Capture the cell that displays the provided text and extract its (X, Y) central coordinate. 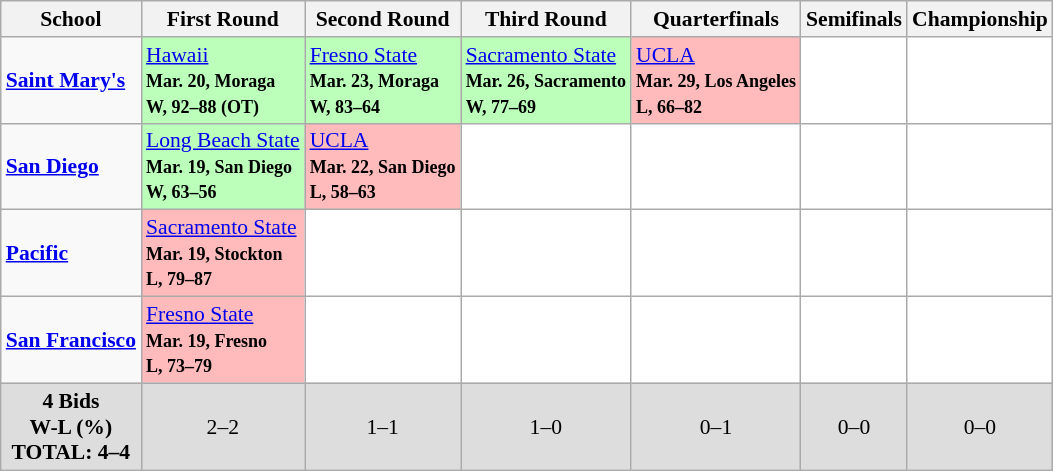
0–1 (716, 426)
School (71, 19)
San Diego (71, 166)
UCLA Mar. 22, San Diego L, 58–63 (383, 166)
First Round (223, 19)
Sacramento State Mar. 26, Sacramento W, 77–69 (546, 80)
Championship (980, 19)
1–1 (383, 426)
San Francisco (71, 340)
Quarterfinals (716, 19)
Sacramento State Mar. 19, Stockton L, 79–87 (223, 254)
Semifinals (854, 19)
Saint Mary's (71, 80)
Pacific (71, 254)
Second Round (383, 19)
1–0 (546, 426)
UCLA Mar. 29, Los Angeles L, 66–82 (716, 80)
Long Beach State Mar. 19, San Diego W, 63–56 (223, 166)
Fresno State Mar. 19, Fresno L, 73–79 (223, 340)
2–2 (223, 426)
4 BidsW-L (%)TOTAL: 4–4 (71, 426)
Third Round (546, 19)
Hawaii Mar. 20, Moraga W, 92–88 (OT) (223, 80)
Fresno State Mar. 23, Moraga W, 83–64 (383, 80)
